Return the (x, y) coordinate for the center point of the cell that contains the specified text.  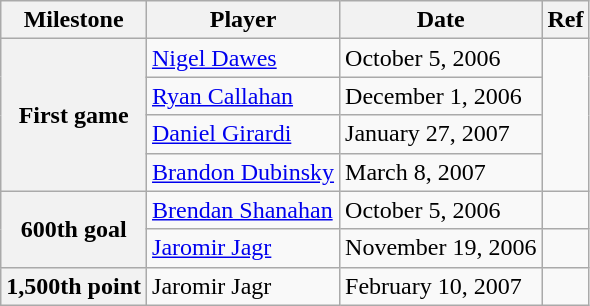
Ref (566, 20)
February 10, 2007 (441, 286)
March 8, 2007 (441, 172)
Player (244, 20)
First game (74, 115)
Daniel Girardi (244, 134)
Nigel Dawes (244, 58)
December 1, 2006 (441, 96)
600th goal (74, 229)
Brendan Shanahan (244, 210)
November 19, 2006 (441, 248)
Date (441, 20)
Ryan Callahan (244, 96)
Brandon Dubinsky (244, 172)
1,500th point (74, 286)
January 27, 2007 (441, 134)
Milestone (74, 20)
